Return the (X, Y) coordinate for the center point of the cell that contains the specified text.  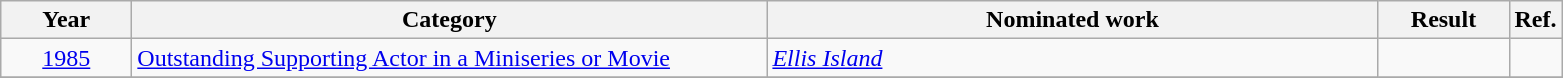
1985 (66, 58)
Ref. (1536, 20)
Outstanding Supporting Actor in a Miniseries or Movie (450, 58)
Year (66, 20)
Category (450, 20)
Result (1444, 20)
Ellis Island (1072, 58)
Nominated work (1072, 20)
